Find where the given text appears and provide that cell's center as [X, Y] coordinate. 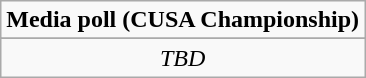
TBD [183, 58]
Media poll (CUSA Championship) [183, 20]
